Capture the cell that displays the provided text and extract its (X, Y) central coordinate. 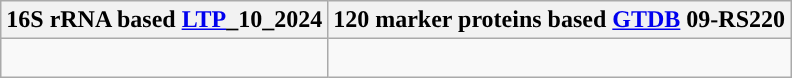
16S rRNA based LTP_10_2024 (164, 20)
120 marker proteins based GTDB 09-RS220 (560, 20)
